Output the [x, y] coordinate of the center of the cell containing the given text.  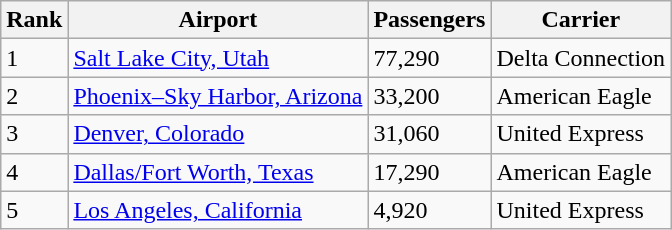
4,920 [430, 210]
33,200 [430, 96]
77,290 [430, 58]
Salt Lake City, Utah [218, 58]
Carrier [581, 20]
17,290 [430, 172]
1 [34, 58]
Dallas/Fort Worth, Texas [218, 172]
Passengers [430, 20]
Rank [34, 20]
Airport [218, 20]
2 [34, 96]
3 [34, 134]
Denver, Colorado [218, 134]
Phoenix–Sky Harbor, Arizona [218, 96]
Los Angeles, California [218, 210]
Delta Connection [581, 58]
31,060 [430, 134]
4 [34, 172]
5 [34, 210]
